Return (x, y) of the center of cell containing provided text 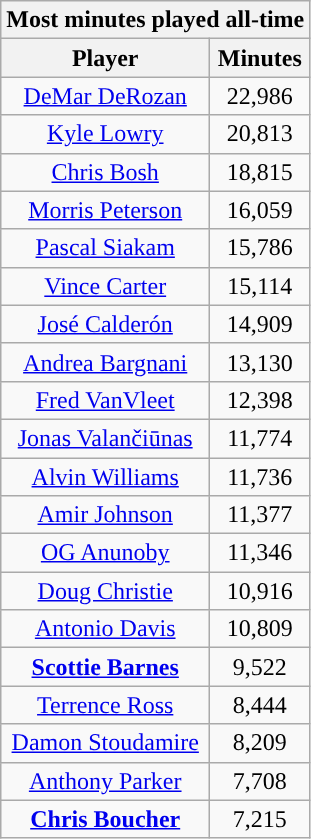
9,522 (260, 667)
Vince Carter (106, 286)
Alvin Williams (106, 477)
7,215 (260, 819)
11,377 (260, 515)
Terrence Ross (106, 705)
20,813 (260, 134)
10,916 (260, 591)
22,986 (260, 96)
11,774 (260, 438)
Morris Peterson (106, 210)
Kyle Lowry (106, 134)
DeMar DeRozan (106, 96)
Most minutes played all-time (156, 20)
15,114 (260, 286)
Player (106, 58)
Amir Johnson (106, 515)
Scottie Barnes (106, 667)
Andrea Bargnani (106, 362)
José Calderón (106, 324)
14,909 (260, 324)
13,130 (260, 362)
11,736 (260, 477)
Chris Bosh (106, 172)
11,346 (260, 553)
8,444 (260, 705)
Pascal Siakam (106, 248)
Antonio Davis (106, 629)
7,708 (260, 781)
10,809 (260, 629)
Minutes (260, 58)
15,786 (260, 248)
8,209 (260, 743)
Fred VanVleet (106, 400)
Anthony Parker (106, 781)
18,815 (260, 172)
16,059 (260, 210)
12,398 (260, 400)
Damon Stoudamire (106, 743)
Chris Boucher (106, 819)
Doug Christie (106, 591)
OG Anunoby (106, 553)
Jonas Valančiūnas (106, 438)
